Return (x, y) of the center of cell containing provided text 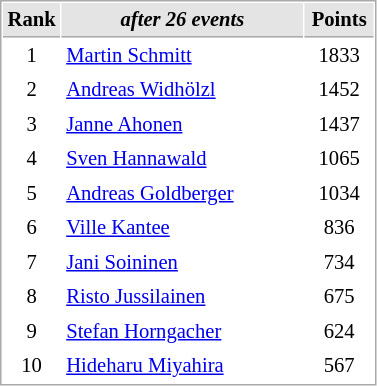
Janne Ahonen (183, 124)
2 (32, 90)
7 (32, 262)
9 (32, 332)
1034 (340, 194)
Rank (32, 20)
Points (340, 20)
3 (32, 124)
4 (32, 158)
Hideharu Miyahira (183, 366)
1452 (340, 90)
Andreas Widhölzl (183, 90)
5 (32, 194)
1 (32, 56)
Jani Soininen (183, 262)
675 (340, 296)
734 (340, 262)
1437 (340, 124)
Martin Schmitt (183, 56)
567 (340, 366)
Risto Jussilainen (183, 296)
after 26 events (183, 20)
1065 (340, 158)
1833 (340, 56)
8 (32, 296)
836 (340, 228)
Stefan Horngacher (183, 332)
6 (32, 228)
624 (340, 332)
Ville Kantee (183, 228)
Andreas Goldberger (183, 194)
Sven Hannawald (183, 158)
10 (32, 366)
